Return [X, Y] of the center of cell containing provided text 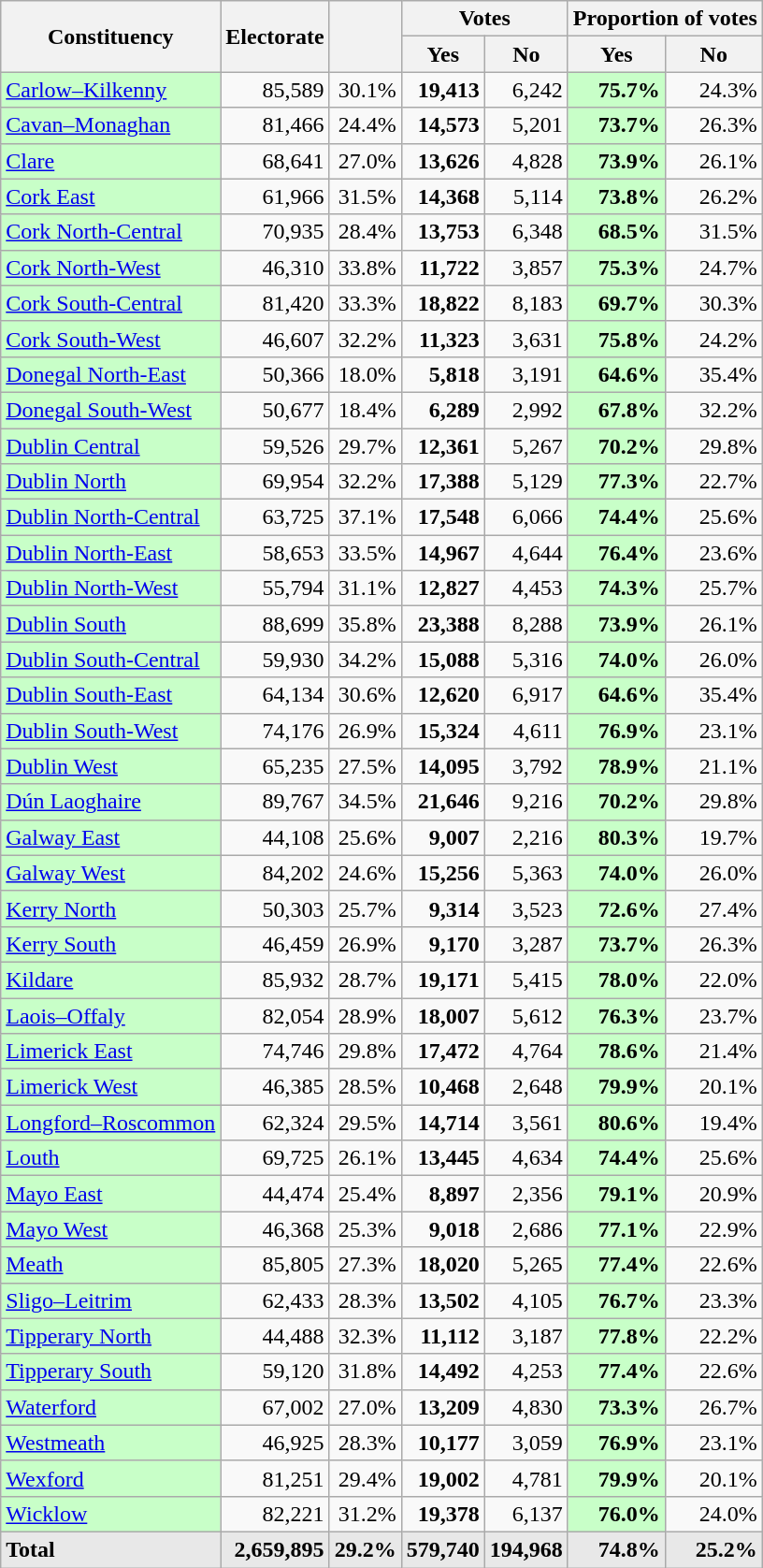
Mayo West [110, 1229]
4,634 [525, 1158]
79.1% [616, 1194]
37.1% [365, 517]
50,366 [275, 374]
18,020 [443, 1265]
50,677 [275, 410]
6,917 [525, 695]
Electorate [275, 36]
85,589 [275, 90]
6,242 [525, 90]
23.7% [713, 1015]
28.5% [365, 1087]
Votes [484, 19]
46,368 [275, 1229]
5,201 [525, 125]
62,324 [275, 1123]
23.3% [713, 1300]
3,523 [525, 908]
4,644 [525, 553]
3,187 [525, 1336]
31.8% [365, 1372]
19,378 [443, 1514]
Wexford [110, 1478]
27.3% [365, 1265]
46,459 [275, 944]
18,007 [443, 1015]
23,388 [443, 624]
77.1% [616, 1229]
Tipperary South [110, 1372]
22.7% [713, 482]
33.3% [365, 303]
78.0% [616, 980]
17,548 [443, 517]
28.4% [365, 232]
78.9% [616, 766]
77.3% [616, 482]
69,954 [275, 482]
25.3% [365, 1229]
18.4% [365, 410]
Westmeath [110, 1443]
21.1% [713, 766]
3,561 [525, 1123]
Mayo East [110, 1194]
9,314 [443, 908]
30.1% [365, 90]
62,433 [275, 1300]
Kildare [110, 980]
21,646 [443, 802]
14,573 [443, 125]
69.7% [616, 303]
67.8% [616, 410]
5,267 [525, 446]
Dublin South-Central [110, 660]
75.7% [616, 90]
68,641 [275, 161]
24.6% [365, 873]
6,289 [443, 410]
74,746 [275, 1052]
35.8% [365, 624]
Carlow–Kilkenny [110, 90]
30.3% [713, 303]
88,699 [275, 624]
Galway West [110, 873]
44,108 [275, 837]
Wicklow [110, 1514]
13,445 [443, 1158]
25.4% [365, 1194]
75.8% [616, 339]
24.7% [713, 268]
3,287 [525, 944]
15,088 [443, 660]
4,105 [525, 1300]
46,607 [275, 339]
Dublin South [110, 624]
70,935 [275, 232]
6,066 [525, 517]
4,611 [525, 731]
Limerick West [110, 1087]
81,420 [275, 303]
65,235 [275, 766]
32.3% [365, 1336]
13,502 [443, 1300]
76.7% [616, 1300]
Cavan–Monaghan [110, 125]
75.3% [616, 268]
11,112 [443, 1336]
6,348 [525, 232]
29.7% [365, 446]
5,415 [525, 980]
46,310 [275, 268]
12,827 [443, 588]
Dublin Central [110, 446]
9,018 [443, 1229]
4,781 [525, 1478]
13,209 [443, 1407]
14,492 [443, 1372]
Donegal South-West [110, 410]
3,857 [525, 268]
12,620 [443, 695]
Proportion of votes [665, 19]
68.5% [616, 232]
13,753 [443, 232]
3,059 [525, 1443]
82,221 [275, 1514]
Dublin West [110, 766]
80.6% [616, 1123]
27.5% [365, 766]
5,818 [443, 374]
14,368 [443, 196]
4,764 [525, 1052]
22.0% [713, 980]
19.4% [713, 1123]
10,468 [443, 1087]
24.3% [713, 90]
64,134 [275, 695]
58,653 [275, 553]
24.2% [713, 339]
2,686 [525, 1229]
2,216 [525, 837]
89,767 [275, 802]
Cork South-West [110, 339]
11,722 [443, 268]
Donegal North-East [110, 374]
74.3% [616, 588]
4,253 [525, 1372]
Dún Laoghaire [110, 802]
17,388 [443, 482]
6,137 [525, 1514]
19,413 [443, 90]
Dublin South-West [110, 731]
76.0% [616, 1514]
74,176 [275, 731]
69,725 [275, 1158]
5,363 [525, 873]
13,626 [443, 161]
Total [110, 1549]
12,361 [443, 446]
44,488 [275, 1336]
Cork South-Central [110, 303]
76.3% [616, 1015]
Waterford [110, 1407]
Meath [110, 1265]
24.4% [365, 125]
67,002 [275, 1407]
24.0% [713, 1514]
Limerick East [110, 1052]
23.6% [713, 553]
Louth [110, 1158]
15,324 [443, 731]
Sligo–Leitrim [110, 1300]
Dublin North-East [110, 553]
2,659,895 [275, 1549]
74.8% [616, 1549]
8,897 [443, 1194]
4,453 [525, 588]
9,216 [525, 802]
46,385 [275, 1087]
44,474 [275, 1194]
59,120 [275, 1372]
17,472 [443, 1052]
46,925 [275, 1443]
27.4% [713, 908]
5,316 [525, 660]
3,191 [525, 374]
10,177 [443, 1443]
63,725 [275, 517]
2,648 [525, 1087]
20.9% [713, 1194]
73.3% [616, 1407]
29.2% [365, 1549]
77.8% [616, 1336]
4,830 [525, 1407]
3,631 [525, 339]
22.9% [713, 1229]
61,966 [275, 196]
31.1% [365, 588]
5,114 [525, 196]
Kerry North [110, 908]
81,466 [275, 125]
82,054 [275, 1015]
25.2% [713, 1549]
9,007 [443, 837]
28.7% [365, 980]
Cork North-Central [110, 232]
Dublin South-East [110, 695]
29.5% [365, 1123]
59,526 [275, 446]
Tipperary North [110, 1336]
Constituency [110, 36]
579,740 [443, 1549]
Dublin North [110, 482]
78.6% [616, 1052]
Cork East [110, 196]
4,828 [525, 161]
50,303 [275, 908]
2,992 [525, 410]
194,968 [525, 1549]
81,251 [275, 1478]
85,805 [275, 1265]
30.6% [365, 695]
21.4% [713, 1052]
Cork North-West [110, 268]
73.8% [616, 196]
Clare [110, 161]
34.2% [365, 660]
8,288 [525, 624]
5,265 [525, 1265]
5,129 [525, 482]
14,714 [443, 1123]
72.6% [616, 908]
14,095 [443, 766]
34.5% [365, 802]
59,930 [275, 660]
26.2% [713, 196]
Galway East [110, 837]
76.4% [616, 553]
85,932 [275, 980]
Dublin North-West [110, 588]
9,170 [443, 944]
8,183 [525, 303]
28.9% [365, 1015]
31.2% [365, 1514]
19.7% [713, 837]
Laois–Offaly [110, 1015]
80.3% [616, 837]
18.0% [365, 374]
26.7% [713, 1407]
14,967 [443, 553]
3,792 [525, 766]
Longford–Roscommon [110, 1123]
22.2% [713, 1336]
19,171 [443, 980]
29.4% [365, 1478]
11,323 [443, 339]
Kerry South [110, 944]
2,356 [525, 1194]
15,256 [443, 873]
18,822 [443, 303]
33.5% [365, 553]
55,794 [275, 588]
84,202 [275, 873]
33.8% [365, 268]
5,612 [525, 1015]
Dublin North-Central [110, 517]
19,002 [443, 1478]
